Capture the cell that displays the provided text and extract its (X, Y) central coordinate. 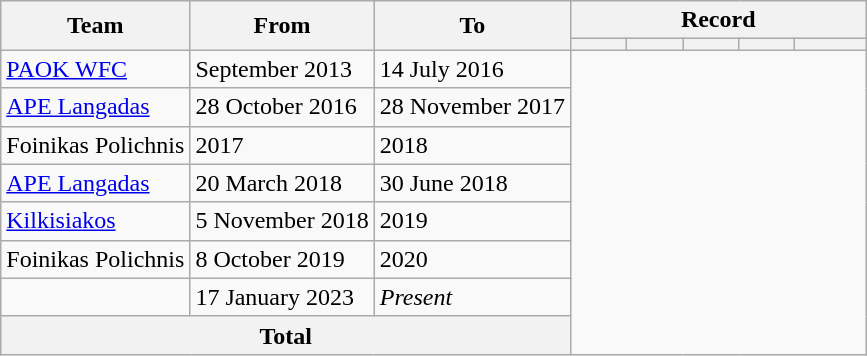
30 June 2018 (472, 183)
14 July 2016 (472, 69)
5 November 2018 (282, 221)
2019 (472, 221)
Kilkisiakos (96, 221)
Present (472, 297)
8 October 2019 (282, 259)
20 March 2018 (282, 183)
Total (286, 335)
2018 (472, 145)
2020 (472, 259)
From (282, 26)
September 2013 (282, 69)
2017 (282, 145)
To (472, 26)
28 November 2017 (472, 107)
PAOK WFC (96, 69)
Record (718, 20)
Team (96, 26)
28 October 2016 (282, 107)
17 January 2023 (282, 297)
